Return the [x, y] coordinate for the center point of the cell that contains the specified text.  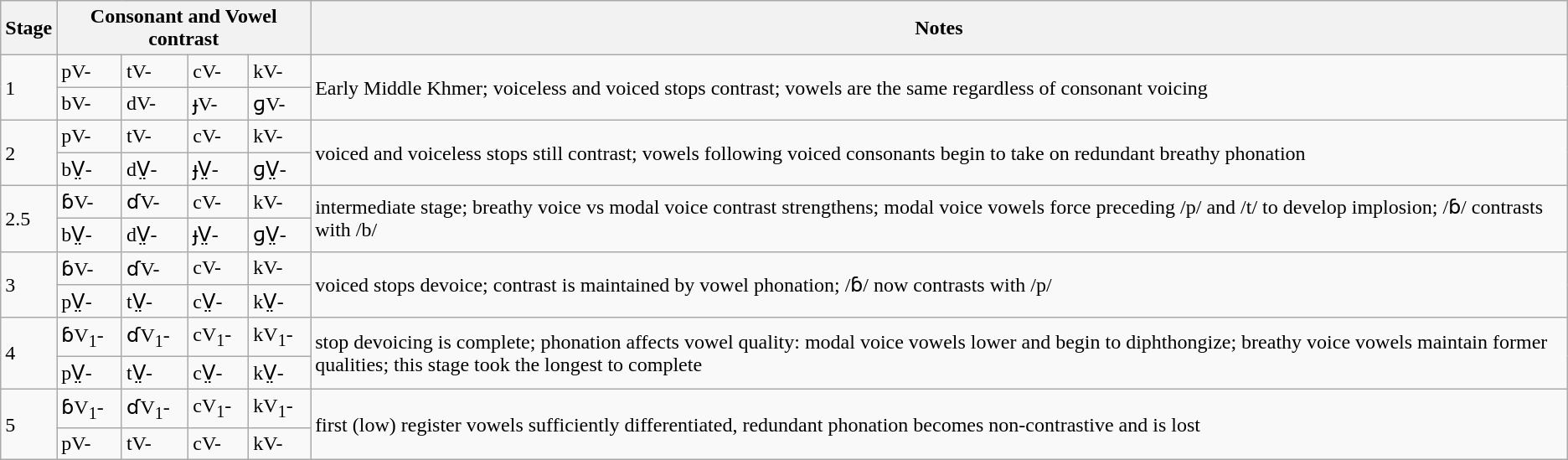
2 [28, 152]
voiced and voiceless stops still contrast; vowels following voiced consonants begin to take on redundant breathy phonation [940, 152]
3 [28, 285]
Early Middle Khmer; voiceless and voiced stops contrast; vowels are the same regardless of consonant voicing [940, 88]
dV- [154, 104]
bV- [90, 104]
2.5 [28, 218]
4 [28, 354]
5 [28, 425]
voiced stops devoice; contrast is maintained by vowel phonation; /ɓ/ now contrasts with /p/ [940, 285]
1 [28, 88]
ɟV- [219, 104]
first (low) register vowels sufficiently differentiated, redundant phonation becomes non-contrastive and is lost [940, 425]
Stage [28, 28]
ɡV- [280, 104]
Notes [940, 28]
Consonant and Vowel contrast [184, 28]
